Identify which cell holds the provided text, then report its (x, y) central coordinate. 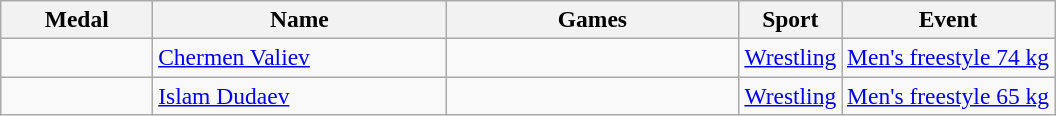
Islam Dudaev (300, 95)
Men's freestyle 65 kg (948, 95)
Men's freestyle 74 kg (948, 57)
Sport (790, 19)
Games (592, 19)
Chermen Valiev (300, 57)
Name (300, 19)
Event (948, 19)
Medal (77, 19)
